Scan for the cell matching the given text and deliver its [x, y] coordinate at center. 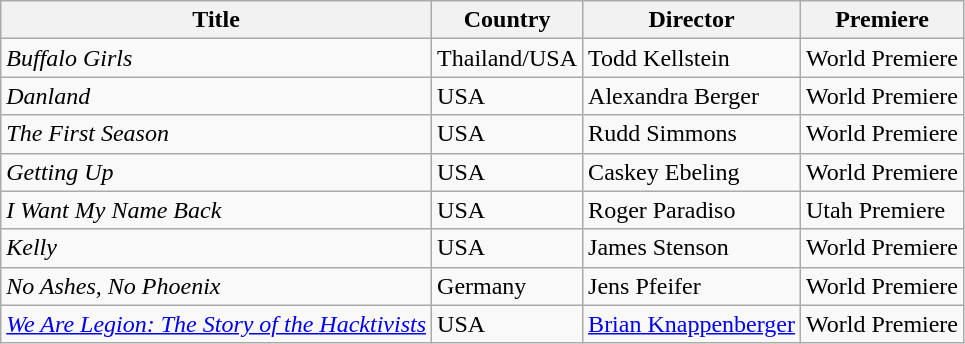
Director [692, 20]
Getting Up [216, 172]
I Want My Name Back [216, 210]
Jens Pfeifer [692, 286]
Danland [216, 96]
The First Season [216, 134]
Thailand/USA [508, 58]
Buffalo Girls [216, 58]
Brian Knappenberger [692, 324]
Todd Kellstein [692, 58]
Utah Premiere [882, 210]
We Are Legion: The Story of the Hacktivists [216, 324]
James Stenson [692, 248]
Germany [508, 286]
No Ashes, No Phoenix [216, 286]
Roger Paradiso [692, 210]
Alexandra Berger [692, 96]
Rudd Simmons [692, 134]
Kelly [216, 248]
Premiere [882, 20]
Country [508, 20]
Caskey Ebeling [692, 172]
Title [216, 20]
